Extract the (x, y) coordinate from the center of the cell holding the provided text.  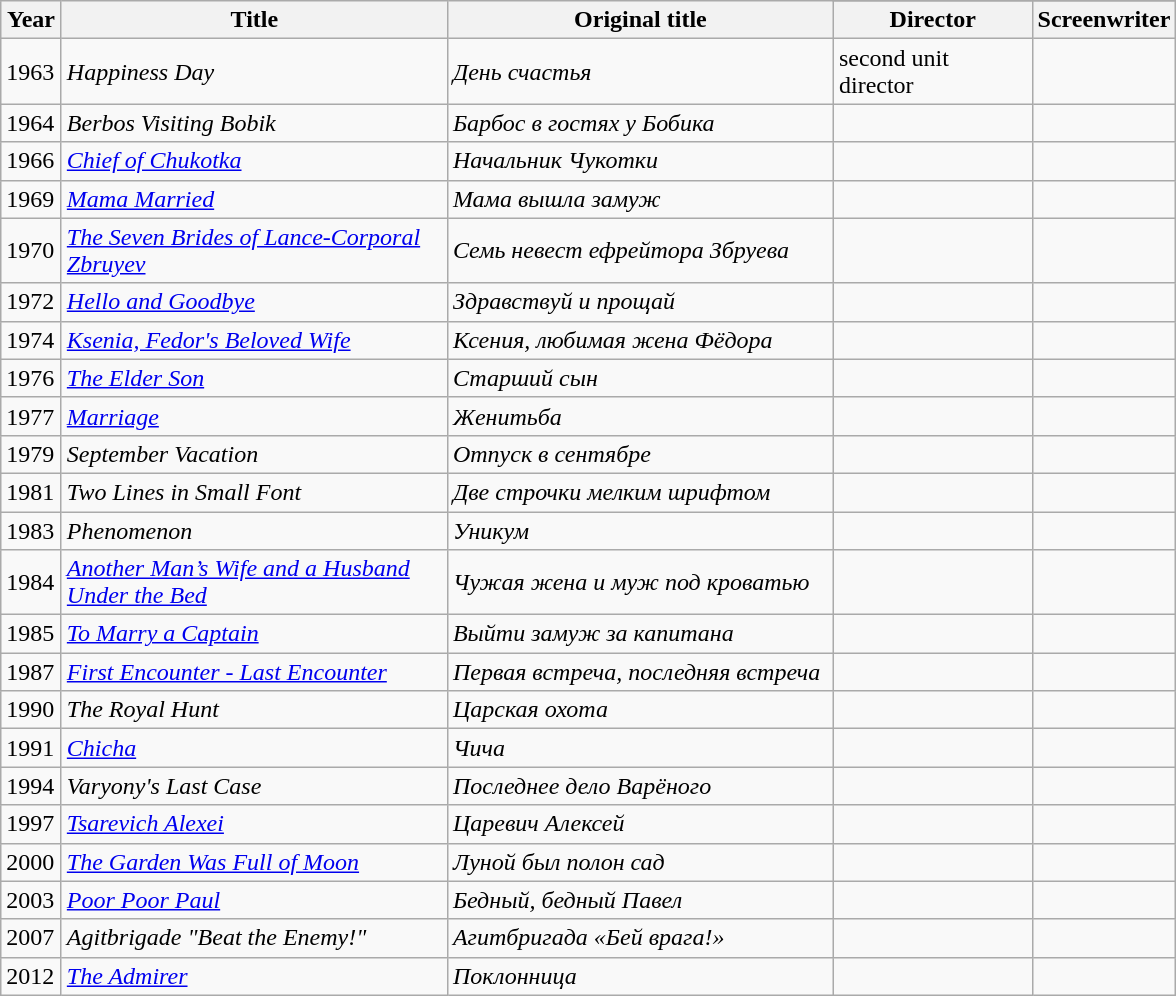
Семь невест ефрейтора Збруева (640, 250)
The Seven Brides of Lance-Corporal Zbruyev (254, 250)
Выйти замуж за капитана (640, 634)
1994 (32, 786)
1997 (32, 824)
2007 (32, 938)
Чужая жена и муж под кроватью (640, 582)
September Vacation (254, 454)
Happiness Day (254, 72)
День счастья (640, 72)
Царевич Алексей (640, 824)
1964 (32, 123)
Царская охота (640, 710)
1970 (32, 250)
Мама вышла замуж (640, 199)
Phenomenon (254, 531)
1979 (32, 454)
1974 (32, 340)
Another Man’s Wife and a Husband Under the Bed (254, 582)
Две строчки мелким шрифтом (640, 492)
Женитьба (640, 416)
Поклонница (640, 976)
2012 (32, 976)
1985 (32, 634)
Two Lines in Small Font (254, 492)
The Garden Was Full of Moon (254, 862)
Hello and Goodbye (254, 302)
1963 (32, 72)
To Marry a Captain (254, 634)
Original title (640, 20)
Агитбригада «Бей врага!» (640, 938)
Ксения, любимая жена Фёдора (640, 340)
Varyony's Last Case (254, 786)
Луной был полон сад (640, 862)
Ksenia, Fedor's Beloved Wife (254, 340)
Чича (640, 748)
Отпуск в сентябре (640, 454)
Первая встреча, последняя встреча (640, 672)
Berbos Visiting Bobik (254, 123)
Последнее дело Варёного (640, 786)
1991 (32, 748)
Tsarevich Alexei (254, 824)
2003 (32, 900)
Director (932, 20)
Year (32, 20)
Старший сын (640, 378)
Mama Married (254, 199)
Chief of Chukotka (254, 161)
The Royal Hunt (254, 710)
Screenwriter (1104, 20)
Уникум (640, 531)
2000 (32, 862)
1976 (32, 378)
1984 (32, 582)
Бедный, бедный Павел (640, 900)
1972 (32, 302)
1990 (32, 710)
Title (254, 20)
Agitbrigade "Beat the Enemy!" (254, 938)
1969 (32, 199)
second unit director (932, 72)
The Elder Son (254, 378)
1966 (32, 161)
Барбос в гостях у Бобика (640, 123)
Marriage (254, 416)
1987 (32, 672)
1983 (32, 531)
Poor Poor Paul (254, 900)
The Admirer (254, 976)
First Encounter - Last Encounter (254, 672)
1977 (32, 416)
Здравствуй и прощай (640, 302)
Начальник Чукотки (640, 161)
1981 (32, 492)
Chicha (254, 748)
